Return the [X, Y] coordinate for the center point of the cell that contains the specified text.  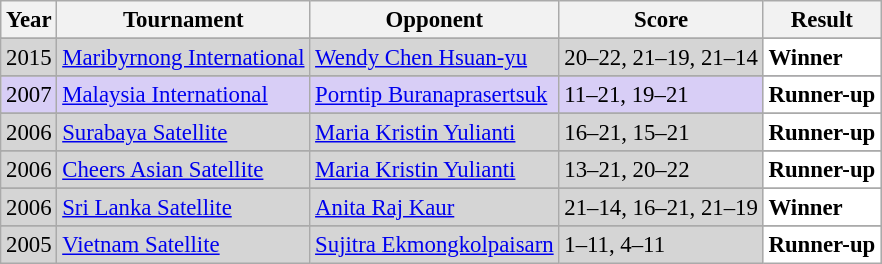
Wendy Chen Hsuan-yu [434, 58]
Sri Lanka Satellite [184, 208]
Vietnam Satellite [184, 245]
Porntip Buranaprasertsuk [434, 95]
Malaysia International [184, 95]
16–21, 15–21 [661, 133]
2005 [29, 245]
2015 [29, 58]
Year [29, 20]
20–22, 21–19, 21–14 [661, 58]
13–21, 20–22 [661, 170]
2007 [29, 95]
Opponent [434, 20]
Cheers Asian Satellite [184, 170]
21–14, 16–21, 21–19 [661, 208]
1–11, 4–11 [661, 245]
Maribyrnong International [184, 58]
Tournament [184, 20]
Anita Raj Kaur [434, 208]
Result [822, 20]
Sujitra Ekmongkolpaisarn [434, 245]
Score [661, 20]
Surabaya Satellite [184, 133]
11–21, 19–21 [661, 95]
